Return the [X, Y] coordinate for the center point of the cell that contains the specified text.  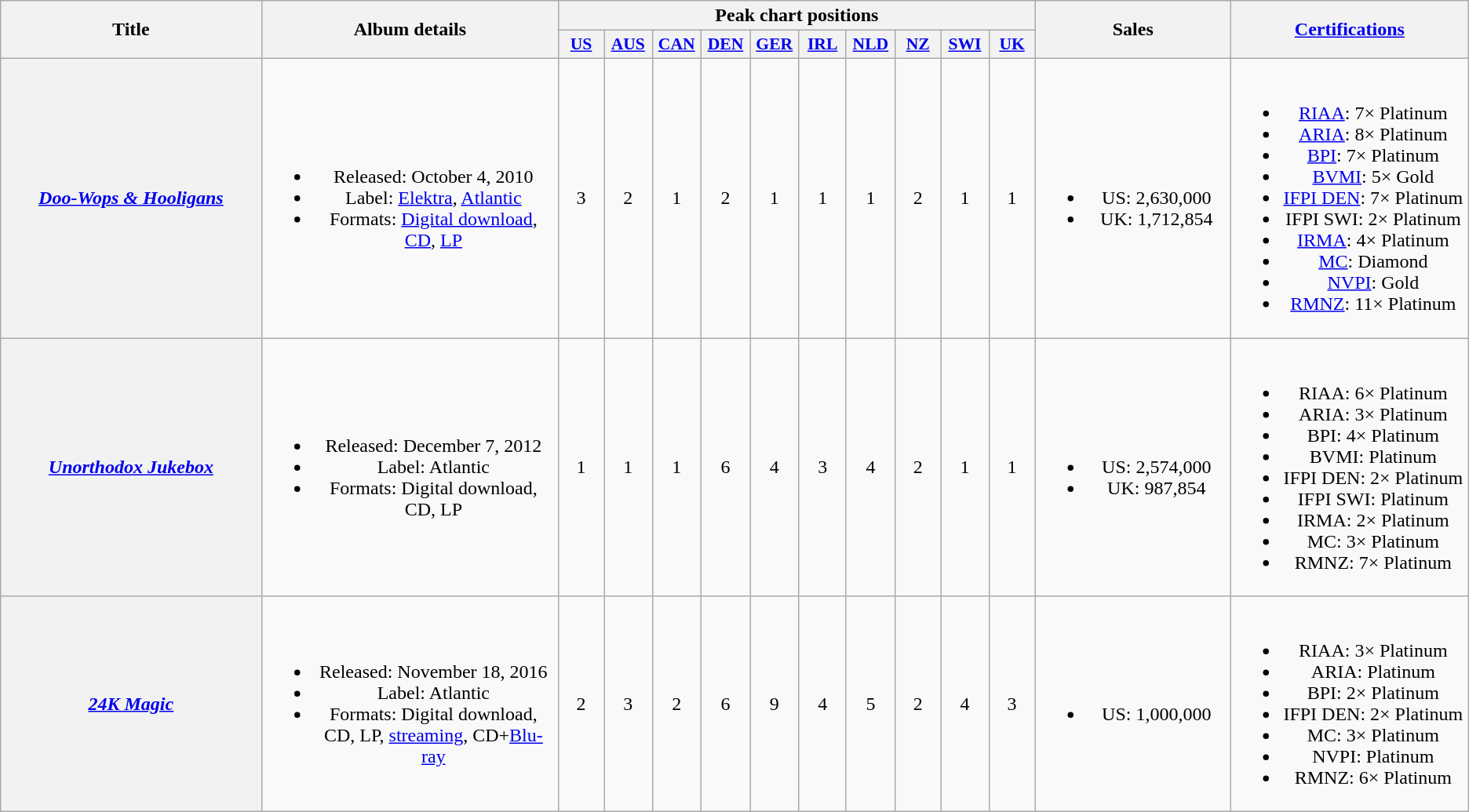
US: 1,000,000 [1133, 705]
Sales [1133, 30]
GER [775, 45]
Doo-Wops & Hooligans [131, 198]
US: 2,574,000UK: 987,854 [1133, 466]
Album details [410, 30]
US [581, 45]
SWI [965, 45]
UK [1012, 45]
Released: November 18, 2016Label: AtlanticFormats: Digital download, CD, LP, streaming, CD+Blu-ray [410, 705]
Title [131, 30]
Certifications [1350, 30]
24K Magic [131, 705]
NZ [917, 45]
Peak chart positions [797, 16]
IRL [822, 45]
RIAA: 3× PlatinumARIA: PlatinumBPI: 2× PlatinumIFPI DEN: 2× PlatinumMC: 3× PlatinumNVPI: PlatinumRMNZ: 6× Platinum [1350, 705]
US: 2,630,000UK: 1,712,854 [1133, 198]
CAN [676, 45]
Released: October 4, 2010Label: Elektra, AtlanticFormats: Digital download, CD, LP [410, 198]
9 [775, 705]
DEN [725, 45]
Unorthodox Jukebox [131, 466]
AUS [629, 45]
5 [870, 705]
Released: December 7, 2012Label: AtlanticFormats: Digital download, CD, LP [410, 466]
NLD [870, 45]
